Extract the [x, y] coordinate from the center of the cell holding the provided text.  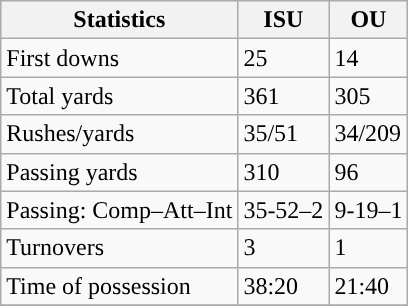
1 [368, 248]
14 [368, 58]
35/51 [284, 134]
Total yards [120, 96]
361 [284, 96]
9-19–1 [368, 210]
Rushes/yards [120, 134]
38:20 [284, 286]
21:40 [368, 286]
OU [368, 20]
35-52–2 [284, 210]
Time of possession [120, 286]
25 [284, 58]
96 [368, 172]
34/209 [368, 134]
310 [284, 172]
Passing: Comp–Att–Int [120, 210]
ISU [284, 20]
First downs [120, 58]
3 [284, 248]
305 [368, 96]
Passing yards [120, 172]
Turnovers [120, 248]
Statistics [120, 20]
